Return (X, Y) of the center of cell containing provided text 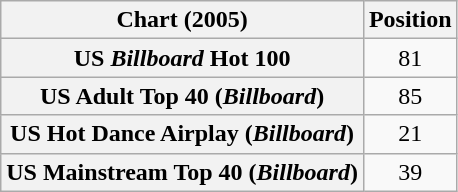
81 (410, 58)
US Mainstream Top 40 (Billboard) (182, 172)
85 (410, 96)
US Billboard Hot 100 (182, 58)
39 (410, 172)
US Hot Dance Airplay (Billboard) (182, 134)
Chart (2005) (182, 20)
US Adult Top 40 (Billboard) (182, 96)
Position (410, 20)
21 (410, 134)
